Find where the given text appears and provide that cell's center as [X, Y] coordinate. 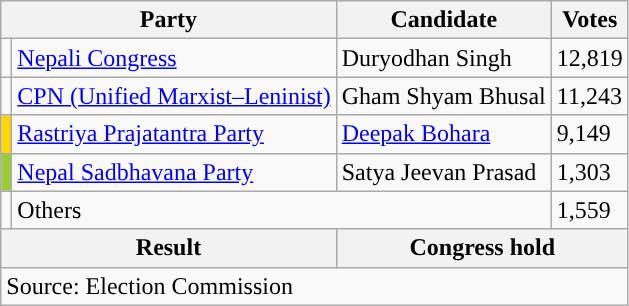
Others [282, 210]
Nepali Congress [174, 58]
Rastriya Prajatantra Party [174, 134]
1,559 [590, 210]
Candidate [444, 20]
Deepak Bohara [444, 134]
Party [168, 20]
11,243 [590, 96]
Congress hold [482, 248]
Source: Election Commission [315, 286]
Votes [590, 20]
CPN (Unified Marxist–Leninist) [174, 96]
9,149 [590, 134]
Gham Shyam Bhusal [444, 96]
12,819 [590, 58]
Result [168, 248]
Satya Jeevan Prasad [444, 172]
1,303 [590, 172]
Nepal Sadbhavana Party [174, 172]
Duryodhan Singh [444, 58]
